Detect which cell encompasses the target text, then output its (x, y) center coordinate. 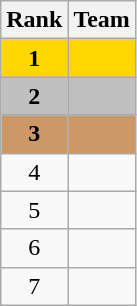
4 (34, 172)
Team (102, 20)
5 (34, 210)
Rank (34, 20)
7 (34, 286)
3 (34, 134)
6 (34, 248)
1 (34, 58)
2 (34, 96)
